Extract the (X, Y) coordinate from the center of the cell holding the provided text.  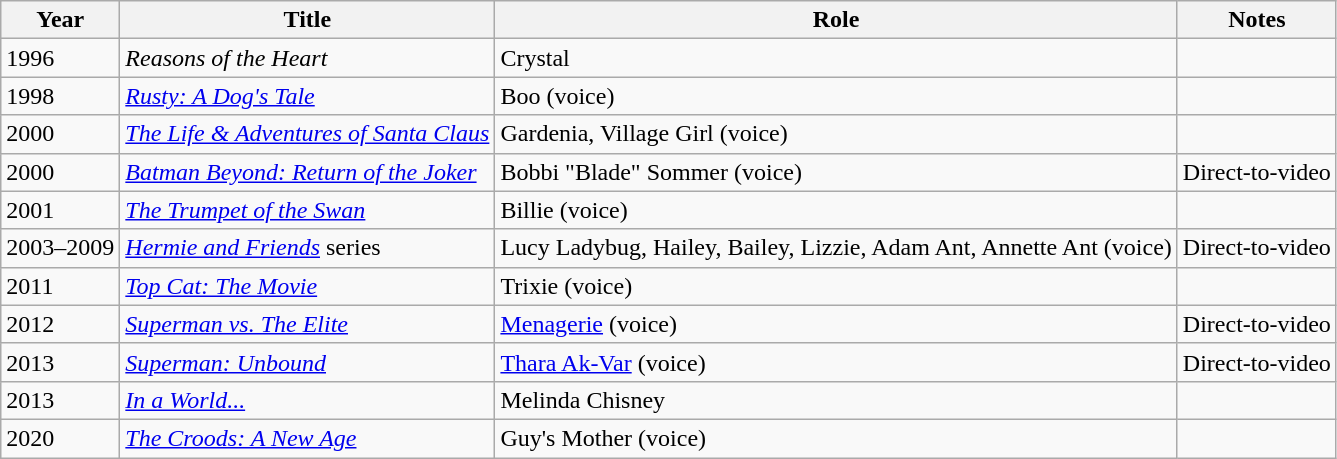
Billie (voice) (836, 210)
Reasons of the Heart (308, 58)
Role (836, 20)
The Croods: A New Age (308, 438)
Title (308, 20)
2020 (60, 438)
Boo (voice) (836, 96)
2001 (60, 210)
Menagerie (voice) (836, 324)
Guy's Mother (voice) (836, 438)
2003–2009 (60, 248)
Notes (1256, 20)
2012 (60, 324)
Rusty: A Dog's Tale (308, 96)
Thara Ak-Var (voice) (836, 362)
Superman vs. The Elite (308, 324)
In a World... (308, 400)
The Trumpet of the Swan (308, 210)
Top Cat: The Movie (308, 286)
1996 (60, 58)
Batman Beyond: Return of the Joker (308, 172)
Hermie and Friends series (308, 248)
Superman: Unbound (308, 362)
Lucy Ladybug, Hailey, Bailey, Lizzie, Adam Ant, Annette Ant (voice) (836, 248)
Gardenia, Village Girl (voice) (836, 134)
Bobbi "Blade" Sommer (voice) (836, 172)
Trixie (voice) (836, 286)
1998 (60, 96)
Year (60, 20)
Melinda Chisney (836, 400)
2011 (60, 286)
The Life & Adventures of Santa Claus (308, 134)
Crystal (836, 58)
